Search for the cell housing the specified text and yield its (X, Y) center coordinate. 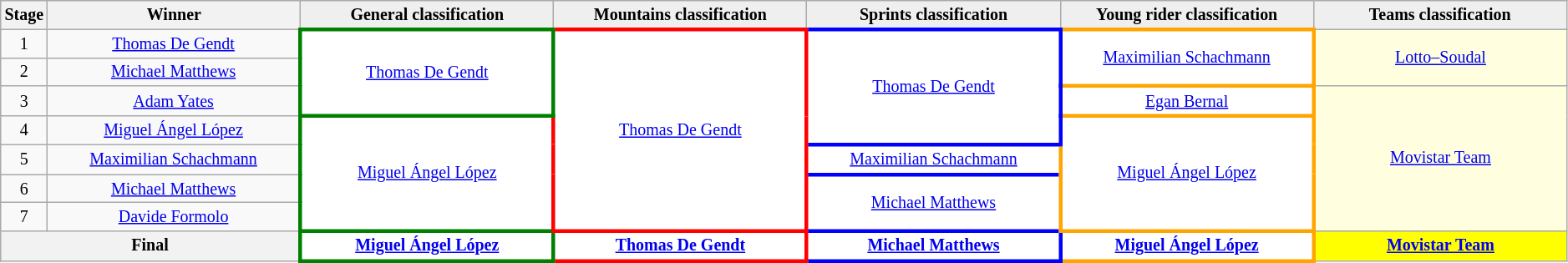
Final (150, 245)
Teams classification (1440, 15)
General classification (428, 15)
Egan Bernal (1186, 101)
2 (24, 72)
4 (24, 130)
1 (24, 43)
Lotto–Soudal (1440, 58)
6 (24, 189)
5 (24, 159)
Davide Formolo (174, 217)
Winner (174, 15)
Mountains classification (680, 15)
Stage (24, 15)
3 (24, 101)
Sprints classification (934, 15)
7 (24, 217)
Adam Yates (174, 101)
Young rider classification (1186, 15)
